Return the [x, y] coordinate for the center point of the cell that contains the specified text.  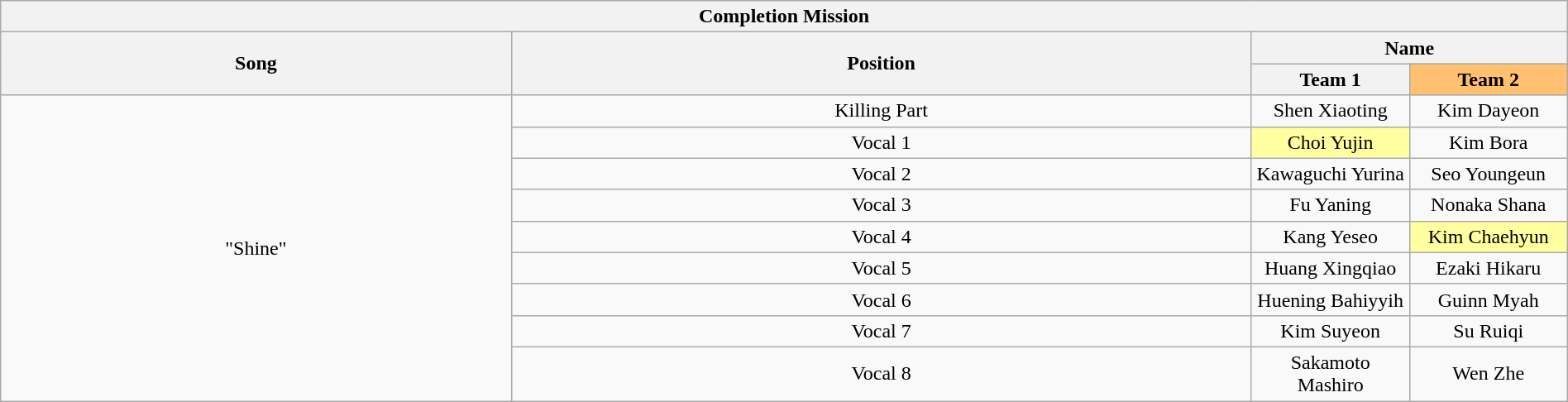
Guinn Myah [1489, 299]
Sakamoto Mashiro [1330, 374]
"Shine" [256, 248]
Wen Zhe [1489, 374]
Seo Youngeun [1489, 174]
Position [882, 64]
Ezaki Hikaru [1489, 268]
Vocal 2 [882, 174]
Su Ruiqi [1489, 331]
Vocal 6 [882, 299]
Choi Yujin [1330, 142]
Fu Yaning [1330, 205]
Vocal 5 [882, 268]
Nonaka Shana [1489, 205]
Killing Part [882, 111]
Vocal 4 [882, 237]
Name [1409, 48]
Vocal 7 [882, 331]
Vocal 1 [882, 142]
Huang Xingqiao [1330, 268]
Vocal 8 [882, 374]
Song [256, 64]
Kim Dayeon [1489, 111]
Team 2 [1489, 79]
Kim Bora [1489, 142]
Kim Chaehyun [1489, 237]
Team 1 [1330, 79]
Vocal 3 [882, 205]
Kawaguchi Yurina [1330, 174]
Huening Bahiyyih [1330, 299]
Shen Xiaoting [1330, 111]
Completion Mission [784, 17]
Kim Suyeon [1330, 331]
Kang Yeseo [1330, 237]
